Determine the [X, Y] coordinate at the center of the cell enclosing the given text.  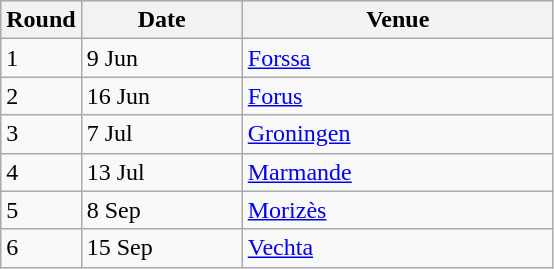
Groningen [398, 134]
Date [162, 20]
7 Jul [162, 134]
Morizès [398, 210]
4 [41, 172]
Round [41, 20]
Vechta [398, 248]
Venue [398, 20]
15 Sep [162, 248]
1 [41, 58]
13 Jul [162, 172]
6 [41, 248]
16 Jun [162, 96]
Marmande [398, 172]
3 [41, 134]
5 [41, 210]
Forus [398, 96]
8 Sep [162, 210]
Forssa [398, 58]
9 Jun [162, 58]
2 [41, 96]
